Identify which cell holds the provided text, then report its (x, y) central coordinate. 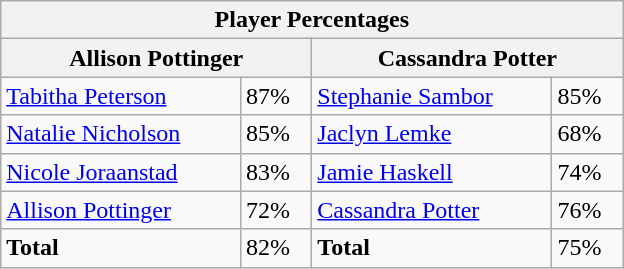
Player Percentages (312, 20)
Tabitha Peterson (121, 96)
72% (276, 210)
75% (588, 248)
82% (276, 248)
Jaclyn Lemke (432, 134)
Natalie Nicholson (121, 134)
83% (276, 172)
68% (588, 134)
Jamie Haskell (432, 172)
Nicole Joraanstad (121, 172)
Stephanie Sambor (432, 96)
87% (276, 96)
76% (588, 210)
74% (588, 172)
